From the cell containing the given text, extract its center point as (X, Y) coordinate. 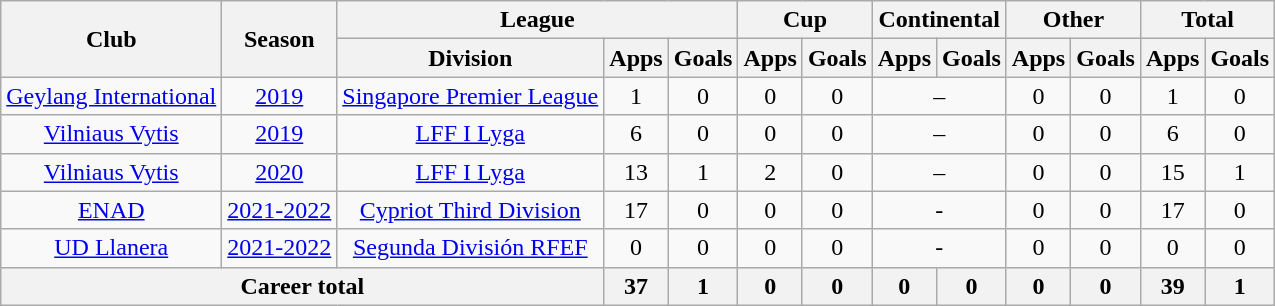
Segunda División RFEF (470, 248)
UD Llanera (112, 248)
Other (1073, 20)
Club (112, 39)
Continental (939, 20)
15 (1172, 172)
Season (280, 39)
Cypriot Third Division (470, 210)
Career total (302, 286)
37 (636, 286)
39 (1172, 286)
13 (636, 172)
Singapore Premier League (470, 96)
2020 (280, 172)
Total (1207, 20)
Division (470, 58)
2 (770, 172)
Cup (805, 20)
League (538, 20)
Geylang International (112, 96)
ENAD (112, 210)
